Capture the cell that displays the provided text and extract its (x, y) central coordinate. 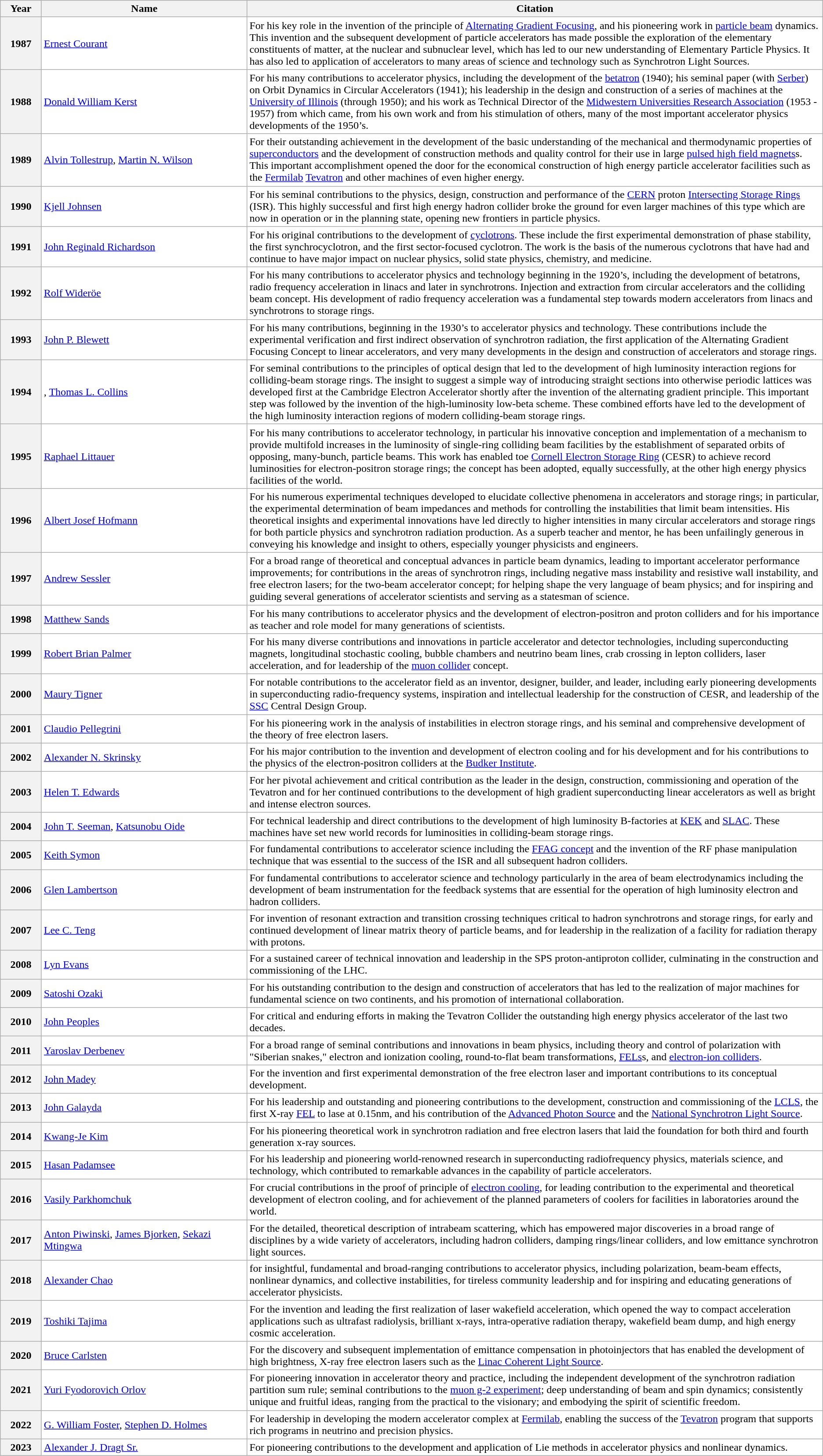
Alexander N. Skrinsky (144, 757)
G. William Foster, Stephen D. Holmes (144, 1425)
Hasan Padamsee (144, 1165)
2022 (21, 1425)
Yuri Fyodorovich Orlov (144, 1390)
Year (21, 9)
2006 (21, 890)
Satoshi Ozaki (144, 993)
2023 (21, 1447)
For pioneering contributions to the development and application of Lie methods in accelerator physics and nonlinear dynamics. (535, 1447)
John Peoples (144, 1022)
Kwang-Je Kim (144, 1136)
2002 (21, 757)
Albert Josef Hofmann (144, 520)
2019 (21, 1321)
1998 (21, 619)
Lyn Evans (144, 965)
2007 (21, 930)
1994 (21, 392)
Anton Piwinski, James Bjorken, Sekazi Mtingwa (144, 1240)
Lee C. Teng (144, 930)
1988 (21, 102)
2014 (21, 1136)
1992 (21, 293)
John Galayda (144, 1107)
John P. Blewett (144, 339)
2001 (21, 729)
2018 (21, 1281)
1993 (21, 339)
1996 (21, 520)
1990 (21, 206)
2020 (21, 1355)
2005 (21, 855)
, Thomas L. Collins (144, 392)
2011 (21, 1050)
Alexander Chao (144, 1281)
Alexander J. Dragt Sr. (144, 1447)
Helen T. Edwards (144, 792)
John T. Seeman, Katsunobu Oide (144, 827)
For critical and enduring efforts in making the Tevatron Collider the outstanding high energy physics accelerator of the last two decades. (535, 1022)
2000 (21, 694)
Matthew Sands (144, 619)
Name (144, 9)
2016 (21, 1200)
2008 (21, 965)
2021 (21, 1390)
2017 (21, 1240)
1989 (21, 160)
Raphael Littauer (144, 456)
2015 (21, 1165)
2003 (21, 792)
1995 (21, 456)
Alvin Tollestrup, Martin N. Wilson (144, 160)
2004 (21, 827)
Keith Symon (144, 855)
Citation (535, 9)
Glen Lambertson (144, 890)
2009 (21, 993)
1991 (21, 247)
2010 (21, 1022)
Donald William Kerst (144, 102)
Rolf Wideröe (144, 293)
John Madey (144, 1079)
Robert Brian Palmer (144, 654)
1987 (21, 43)
John Reginald Richardson (144, 247)
Vasily Parkhomchuk (144, 1200)
Maury Tigner (144, 694)
Ernest Courant (144, 43)
Andrew Sessler (144, 579)
Bruce Carlsten (144, 1355)
Toshiki Tajima (144, 1321)
1999 (21, 654)
For the invention and first experimental demonstration of the free electron laser and important contributions to its conceptual development. (535, 1079)
1997 (21, 579)
2012 (21, 1079)
2013 (21, 1107)
Kjell Johnsen (144, 206)
Yaroslav Derbenev (144, 1050)
Claudio Pellegrini (144, 729)
